For the text-containing cell, return its midpoint in (x, y) coordinate format. 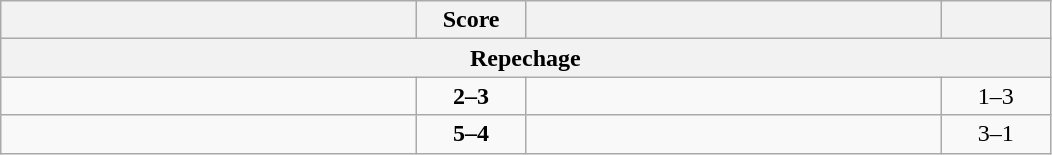
1–3 (996, 96)
Repechage (526, 58)
5–4 (472, 134)
2–3 (472, 96)
Score (472, 20)
3–1 (996, 134)
